From the cell containing the given text, extract its center point as [x, y] coordinate. 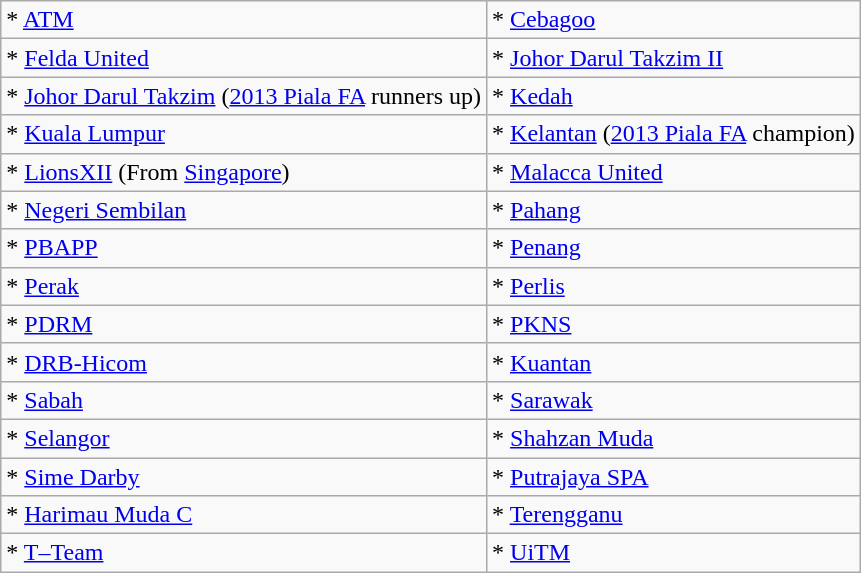
* Johor Darul Takzim (2013 Piala FA runners up) [244, 96]
* LionsXII (From Singapore) [244, 172]
* Putrajaya SPA [674, 477]
* Negeri Sembilan [244, 210]
* ATM [244, 20]
* Cebagoo [674, 20]
* Harimau Muda C [244, 515]
* Perlis [674, 286]
* T–Team [244, 553]
* PBAPP [244, 248]
* PKNS [674, 324]
* Selangor [244, 438]
* DRB-Hicom [244, 362]
* Johor Darul Takzim II [674, 58]
* Sime Darby [244, 477]
* Kuala Lumpur [244, 134]
* Pahang [674, 210]
* Shahzan Muda [674, 438]
* Kedah [674, 96]
* Felda United [244, 58]
* Sabah [244, 400]
* UiTM [674, 553]
* Penang [674, 248]
* Terengganu [674, 515]
* Perak [244, 286]
* Kuantan [674, 362]
* Malacca United [674, 172]
* PDRM [244, 324]
* Kelantan (2013 Piala FA champion) [674, 134]
* Sarawak [674, 400]
